Find where the given text appears and provide that cell's center as (X, Y) coordinate. 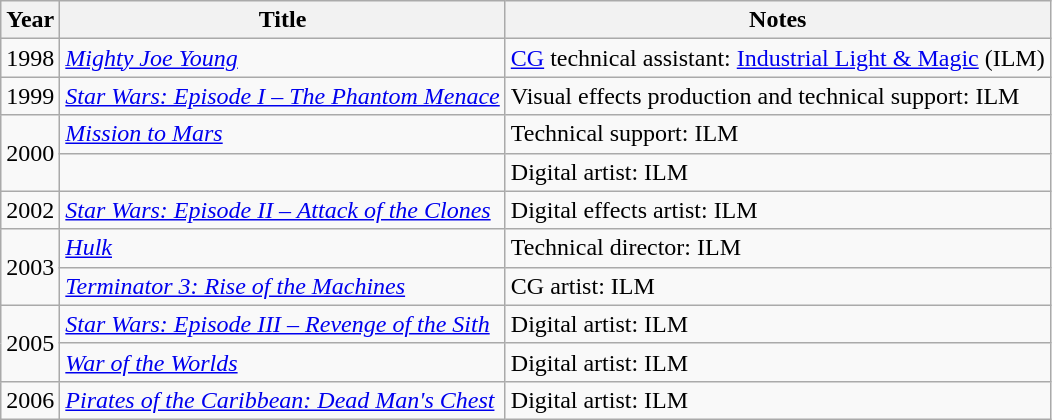
Mighty Joe Young (282, 58)
Star Wars: Episode III – Revenge of the Sith (282, 324)
CG artist: ILM (778, 286)
Technical support: ILM (778, 134)
Star Wars: Episode II – Attack of the Clones (282, 210)
1998 (30, 58)
2002 (30, 210)
Title (282, 20)
Year (30, 20)
Pirates of the Caribbean: Dead Man's Chest (282, 400)
Digital effects artist: ILM (778, 210)
Mission to Mars (282, 134)
2005 (30, 343)
Visual effects production and technical support: ILM (778, 96)
Star Wars: Episode I – The Phantom Menace (282, 96)
Technical director: ILM (778, 248)
2006 (30, 400)
CG technical assistant: Industrial Light & Magic (ILM) (778, 58)
2000 (30, 153)
Hulk (282, 248)
Terminator 3: Rise of the Machines (282, 286)
1999 (30, 96)
2003 (30, 267)
War of the Worlds (282, 362)
Notes (778, 20)
